Locate the cell with the specified text and output its (X, Y) center coordinate. 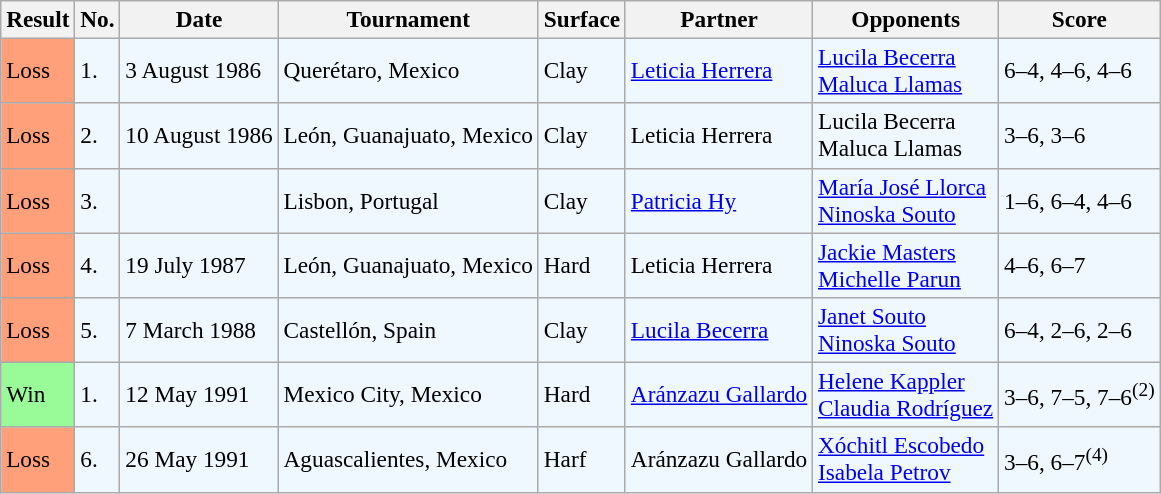
Patricia Hy (718, 200)
5. (98, 330)
7 March 1988 (199, 330)
Tournament (408, 19)
26 May 1991 (199, 460)
Janet Souto Ninoska Souto (906, 330)
Lucila Becerra (718, 330)
4. (98, 264)
Harf (582, 460)
Score (1080, 19)
10 August 1986 (199, 136)
Castellón, Spain (408, 330)
4–6, 6–7 (1080, 264)
12 May 1991 (199, 394)
6. (98, 460)
Aguascalientes, Mexico (408, 460)
Result (38, 19)
Helene Kappler Claudia Rodríguez (906, 394)
Jackie Masters Michelle Parun (906, 264)
6–4, 2–6, 2–6 (1080, 330)
No. (98, 19)
Xóchitl Escobedo Isabela Petrov (906, 460)
Opponents (906, 19)
6–4, 4–6, 4–6 (1080, 70)
3–6, 7–5, 7–6(2) (1080, 394)
3–6, 6–7(4) (1080, 460)
2. (98, 136)
María José Llorca Ninoska Souto (906, 200)
3 August 1986 (199, 70)
19 July 1987 (199, 264)
Lisbon, Portugal (408, 200)
1–6, 6–4, 4–6 (1080, 200)
Mexico City, Mexico (408, 394)
Win (38, 394)
Partner (718, 19)
3–6, 3–6 (1080, 136)
Querétaro, Mexico (408, 70)
Date (199, 19)
Surface (582, 19)
3. (98, 200)
